For the text-containing cell, return its midpoint in (x, y) coordinate format. 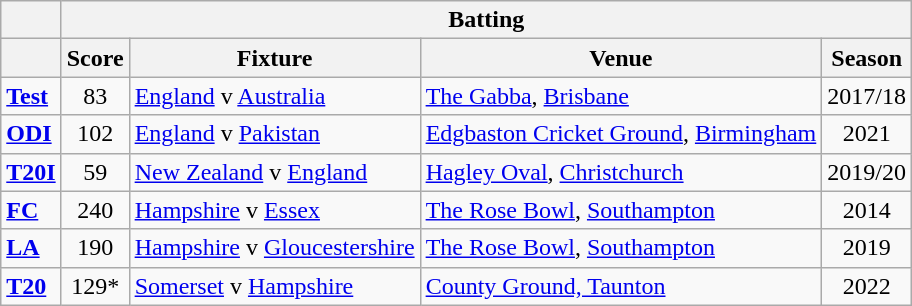
190 (95, 248)
T20I (31, 172)
Venue (621, 58)
Somerset v Hampshire (274, 286)
ODI (31, 134)
2021 (867, 134)
2019/20 (867, 172)
Hampshire v Essex (274, 210)
T20 (31, 286)
240 (95, 210)
Hagley Oval, Christchurch (621, 172)
2017/18 (867, 96)
LA (31, 248)
Score (95, 58)
The Gabba, Brisbane (621, 96)
2022 (867, 286)
59 (95, 172)
Hampshire v Gloucestershire (274, 248)
129* (95, 286)
Edgbaston Cricket Ground, Birmingham (621, 134)
FC (31, 210)
83 (95, 96)
102 (95, 134)
County Ground, Taunton (621, 286)
2014 (867, 210)
2019 (867, 248)
England v Australia (274, 96)
New Zealand v England (274, 172)
Fixture (274, 58)
Batting (486, 20)
England v Pakistan (274, 134)
Season (867, 58)
Test (31, 96)
